Scan for the cell matching the given text and deliver its [X, Y] coordinate at center. 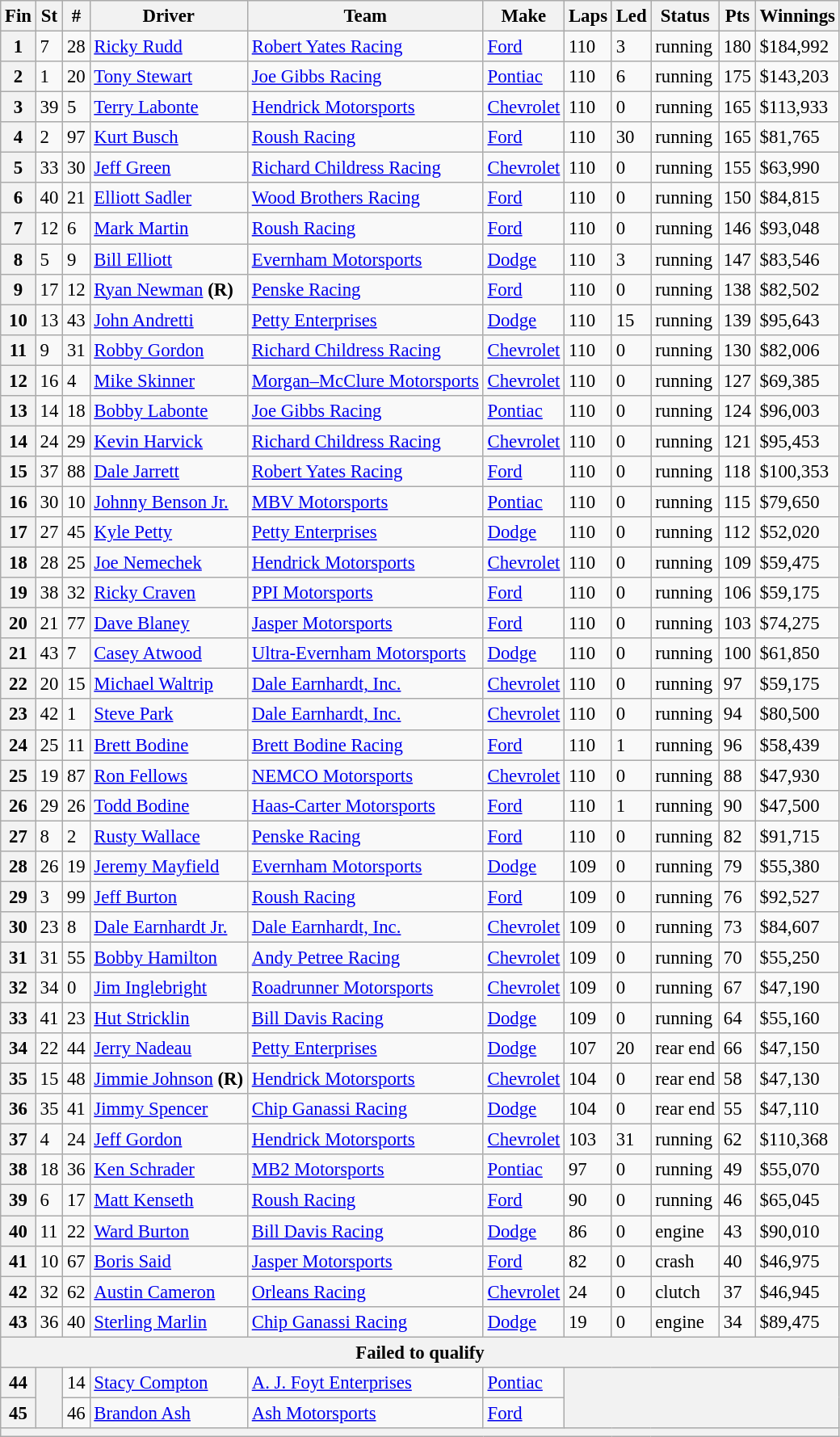
Jimmie Johnson (R) [168, 1079]
Ron Fellows [168, 775]
Rusty Wallace [168, 836]
Dale Earnhardt Jr. [168, 927]
Driver [168, 16]
$96,003 [797, 411]
146 [738, 229]
Brett Bodine Racing [365, 745]
Dale Jarrett [168, 472]
130 [738, 350]
Jimmy Spencer [168, 1109]
Todd Bodine [168, 805]
$89,475 [797, 1321]
Ward Burton [168, 1231]
NEMCO Motorsports [365, 775]
Ricky Rudd [168, 47]
Mike Skinner [168, 380]
$184,992 [797, 47]
76 [738, 897]
$52,020 [797, 532]
Roadrunner Motorsports [365, 988]
96 [738, 745]
64 [738, 1019]
Andy Petree Racing [365, 957]
Jeff Gordon [168, 1140]
Ryan Newman (R) [168, 289]
127 [738, 380]
St [48, 16]
Ultra-Evernham Motorsports [365, 653]
Status [685, 16]
77 [76, 624]
48 [76, 1079]
Boris Said [168, 1261]
Led [632, 16]
Mark Martin [168, 229]
$82,502 [797, 289]
$65,045 [797, 1200]
Morgan–McClure Motorsports [365, 380]
Kyle Petty [168, 532]
Stacy Compton [168, 1383]
70 [738, 957]
Austin Cameron [168, 1292]
$47,130 [797, 1079]
Wood Brothers Racing [365, 198]
79 [738, 867]
Jeff Green [168, 168]
$110,368 [797, 1140]
A. J. Foyt Enterprises [365, 1383]
$55,070 [797, 1170]
$83,546 [797, 259]
112 [738, 532]
$47,190 [797, 988]
Johnny Benson Jr. [168, 502]
Jeff Burton [168, 897]
Jim Inglebright [168, 988]
115 [738, 502]
Team [365, 16]
118 [738, 472]
Tony Stewart [168, 77]
Fin [19, 16]
Hut Stricklin [168, 1019]
$143,203 [797, 77]
Casey Atwood [168, 653]
99 [76, 897]
Ricky Craven [168, 593]
73 [738, 927]
86 [588, 1231]
147 [738, 259]
$47,930 [797, 775]
$84,815 [797, 198]
PPI Motorsports [365, 593]
$90,010 [797, 1231]
$84,607 [797, 927]
87 [76, 775]
Kevin Harvick [168, 441]
94 [738, 715]
Dave Blaney [168, 624]
MB2 Motorsports [365, 1170]
Bobby Hamilton [168, 957]
Jerry Nadeau [168, 1048]
crash [685, 1261]
$55,380 [797, 867]
106 [738, 593]
Jeremy Mayfield [168, 867]
$55,160 [797, 1019]
$113,933 [797, 107]
$91,715 [797, 836]
Sterling Marlin [168, 1321]
138 [738, 289]
Kurt Busch [168, 137]
Pts [738, 16]
Michael Waltrip [168, 684]
Bill Elliott [168, 259]
124 [738, 411]
$59,475 [797, 563]
$95,453 [797, 441]
Matt Kenseth [168, 1200]
clutch [685, 1292]
$61,850 [797, 653]
49 [738, 1170]
Laps [588, 16]
139 [738, 320]
150 [738, 198]
121 [738, 441]
Elliott Sadler [168, 198]
$69,385 [797, 380]
180 [738, 47]
$92,527 [797, 897]
$58,439 [797, 745]
Ken Schrader [168, 1170]
Bobby Labonte [168, 411]
$47,110 [797, 1109]
107 [588, 1048]
100 [738, 653]
MBV Motorsports [365, 502]
Winnings [797, 16]
$95,643 [797, 320]
66 [738, 1048]
$74,275 [797, 624]
175 [738, 77]
$47,150 [797, 1048]
58 [738, 1079]
$82,006 [797, 350]
Orleans Racing [365, 1292]
Brandon Ash [168, 1413]
$100,353 [797, 472]
Make [523, 16]
Brett Bodine [168, 745]
# [76, 16]
$81,765 [797, 137]
$93,048 [797, 229]
$46,945 [797, 1292]
$63,990 [797, 168]
$47,500 [797, 805]
Ash Motorsports [365, 1413]
Terry Labonte [168, 107]
$80,500 [797, 715]
$79,650 [797, 502]
$55,250 [797, 957]
Haas-Carter Motorsports [365, 805]
$46,975 [797, 1261]
Failed to qualify [420, 1352]
John Andretti [168, 320]
Steve Park [168, 715]
155 [738, 168]
Joe Nemechek [168, 563]
Robby Gordon [168, 350]
